Pinpoint the cell where the given text exists, returning its (x, y) midpoint coordinate. 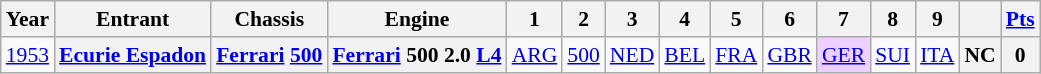
Pts (1020, 19)
1 (535, 19)
3 (632, 19)
NED (632, 55)
NC (980, 55)
Ecurie Espadon (132, 55)
Ferrari 500 (269, 55)
SUI (892, 55)
GBR (790, 55)
5 (736, 19)
500 (584, 55)
4 (684, 19)
Entrant (132, 19)
2 (584, 19)
Year (28, 19)
BEL (684, 55)
0 (1020, 55)
Engine (416, 19)
ARG (535, 55)
8 (892, 19)
Chassis (269, 19)
GER (844, 55)
9 (937, 19)
1953 (28, 55)
6 (790, 19)
7 (844, 19)
FRA (736, 55)
ITA (937, 55)
Ferrari 500 2.0 L4 (416, 55)
